Provide the [X, Y] coordinate of the cell's center where the given text is located.  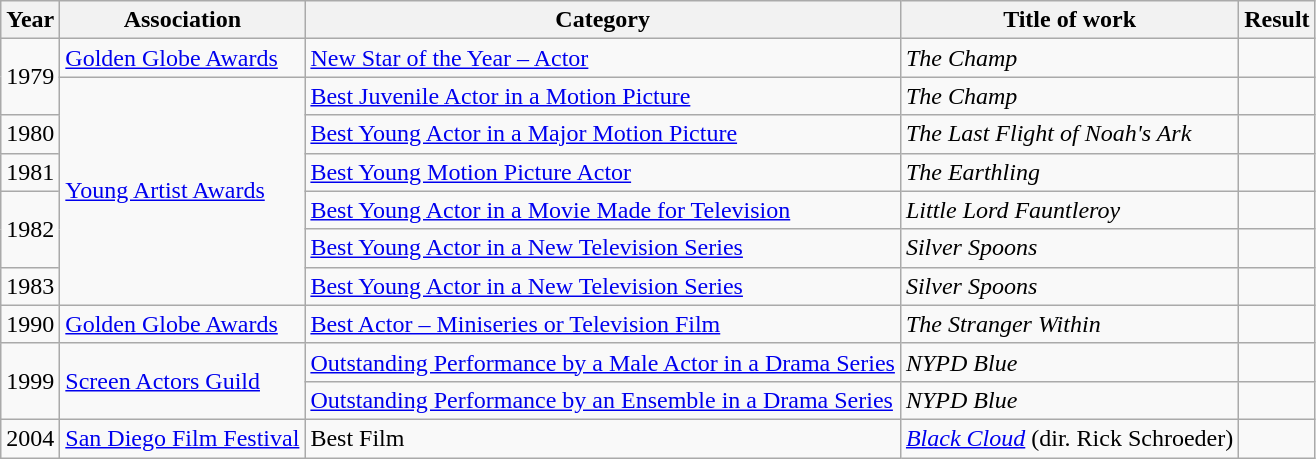
Best Young Motion Picture Actor [603, 172]
Association [182, 20]
New Star of the Year – Actor [603, 58]
Best Young Actor in a Movie Made for Television [603, 210]
Little Lord Fauntleroy [1069, 210]
1981 [30, 172]
1990 [30, 324]
Outstanding Performance by a Male Actor in a Drama Series [603, 362]
Best Actor – Miniseries or Television Film [603, 324]
The Earthling [1069, 172]
The Last Flight of Noah's Ark [1069, 134]
Outstanding Performance by an Ensemble in a Drama Series [603, 400]
Best Film [603, 438]
Young Artist Awards [182, 191]
Best Young Actor in a Major Motion Picture [603, 134]
Year [30, 20]
Black Cloud (dir. Rick Schroeder) [1069, 438]
2004 [30, 438]
1980 [30, 134]
1979 [30, 77]
1983 [30, 286]
Result [1277, 20]
The Stranger Within [1069, 324]
Title of work [1069, 20]
Category [603, 20]
San Diego Film Festival [182, 438]
1999 [30, 381]
Best Juvenile Actor in a Motion Picture [603, 96]
Screen Actors Guild [182, 381]
1982 [30, 229]
